Return the (X, Y) coordinate for the center point of the cell that contains the specified text.  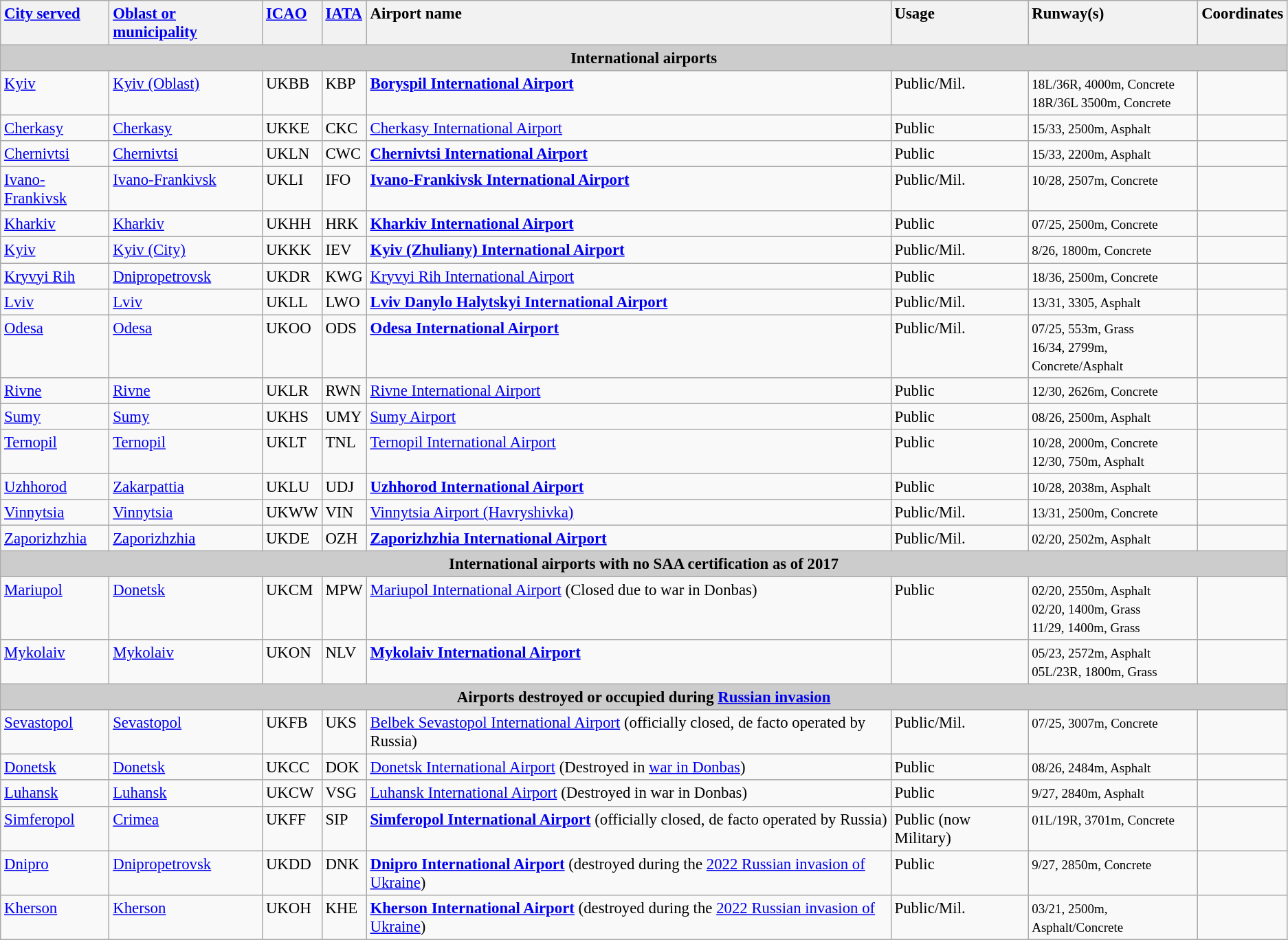
07/25, 2500m, Concrete (1113, 225)
02/20, 2550m, Asphalt02/20, 1400m, Grass11/29, 1400m, Grass (1113, 609)
VSG (344, 794)
Simferopol (55, 829)
UKLT (293, 452)
UKLU (293, 486)
International airports (644, 58)
10/28, 2038m, Asphalt (1113, 486)
13/31, 2500m, Concrete (1113, 513)
UKOO (293, 346)
Zaporizhzhia International Airport (628, 538)
9/27, 2840m, Asphalt (1113, 794)
Kherson International Airport (destroyed during the 2022 Russian invasion of Ukraine) (628, 917)
UKLI (293, 190)
KHE (344, 917)
Zakarpattia (186, 486)
RWN (344, 390)
KBP (344, 93)
07/25, 3007m, Concrete (1113, 732)
SIP (344, 829)
Kyiv (Zhuliany) International Airport (628, 250)
IFO (344, 190)
TNL (344, 452)
Coordinates (1243, 23)
UKON (293, 662)
Kryvyi Rih (55, 276)
03/21, 2500m, Asphalt/Concrete (1113, 917)
IEV (344, 250)
IATA (344, 23)
UKLR (293, 390)
LWO (344, 302)
Donetsk International Airport (Destroyed in war in Donbas) (628, 768)
Luhansk International Airport (Destroyed in war in Donbas) (628, 794)
Crimea (186, 829)
18L/36R, 4000m, Concrete18R/36L 3500m, Concrete (1113, 93)
UKFF (293, 829)
12/30, 2626m, Concrete (1113, 390)
Odesa International Airport (628, 346)
13/31, 3305, Asphalt (1113, 302)
Boryspil International Airport (628, 93)
City served (55, 23)
Mariupol International Airport (Closed due to war in Donbas) (628, 609)
UKHH (293, 225)
Mykolaiv International Airport (628, 662)
International airports with no SAA certification as of 2017 (644, 564)
UKDD (293, 873)
UKWW (293, 513)
Chernivtsi International Airport (628, 154)
HRK (344, 225)
9/27, 2850m, Concrete (1113, 873)
UMY (344, 416)
KWG (344, 276)
UKCC (293, 768)
OZH (344, 538)
Usage (959, 23)
07/25, 553m, Grass16/34, 2799m, Concrete/Asphalt (1113, 346)
DNK (344, 873)
01L/19R, 3701m, Concrete (1113, 829)
CWC (344, 154)
Simferopol International Airport (officially closed, de facto operated by Russia) (628, 829)
ICAO (293, 23)
Ternopil International Airport (628, 452)
Kryvyi Rih International Airport (628, 276)
UKCM (293, 609)
UKHS (293, 416)
08/26, 2500m, Asphalt (1113, 416)
UKKE (293, 128)
CKC (344, 128)
Airport name (628, 23)
08/26, 2484m, Asphalt (1113, 768)
Uzhhorod International Airport (628, 486)
Public (now Military) (959, 829)
DOK (344, 768)
05/23, 2572m, Asphalt05L/23R, 1800m, Grass (1113, 662)
NLV (344, 662)
Sumy Airport (628, 416)
UKDE (293, 538)
Uzhhorod (55, 486)
UDJ (344, 486)
UKKK (293, 250)
UKFB (293, 732)
Airports destroyed or occupied during Russian invasion (644, 697)
Kyiv (City) (186, 250)
Vinnytsia Airport (Havryshivka) (628, 513)
UKOH (293, 917)
UKBB (293, 93)
ODS (344, 346)
Oblast or municipality (186, 23)
18/36, 2500m, Concrete (1113, 276)
MPW (344, 609)
UKLL (293, 302)
Cherkasy International Airport (628, 128)
Dnipro (55, 873)
10/28, 2507m, Concrete (1113, 190)
10/28, 2000m, Concrete12/30, 750m, Asphalt (1113, 452)
Dnipro International Airport (destroyed during the 2022 Russian invasion of Ukraine) (628, 873)
UKCW (293, 794)
Rivne International Airport (628, 390)
Kyiv (Oblast) (186, 93)
Belbek Sevastopol International Airport (officially closed, de facto operated by Russia) (628, 732)
Mariupol (55, 609)
15/33, 2500m, Asphalt (1113, 128)
Runway(s) (1113, 23)
VIN (344, 513)
UKLN (293, 154)
8/26, 1800m, Concrete (1113, 250)
Lviv Danylo Halytskyi International Airport (628, 302)
02/20, 2502m, Asphalt (1113, 538)
UKS (344, 732)
UKDR (293, 276)
Ivano-Frankivsk International Airport (628, 190)
Kharkiv International Airport (628, 225)
15/33, 2200m, Asphalt (1113, 154)
